Provide the [X, Y] coordinate of the cell's center where the given text is located.  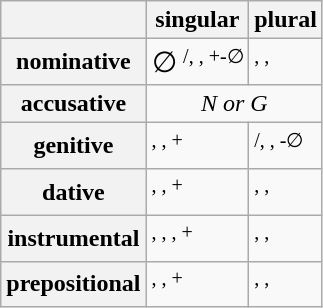
nominative [74, 62]
singular [198, 20]
dative [74, 192]
, , , + [198, 238]
∅ /, , +-∅ [198, 62]
N or G [234, 104]
instrumental [74, 238]
genitive [74, 146]
plural [286, 20]
prepositional [74, 284]
/, , -∅ [286, 146]
accusative [74, 104]
